Detect which cell encompasses the target text, then output its (X, Y) center coordinate. 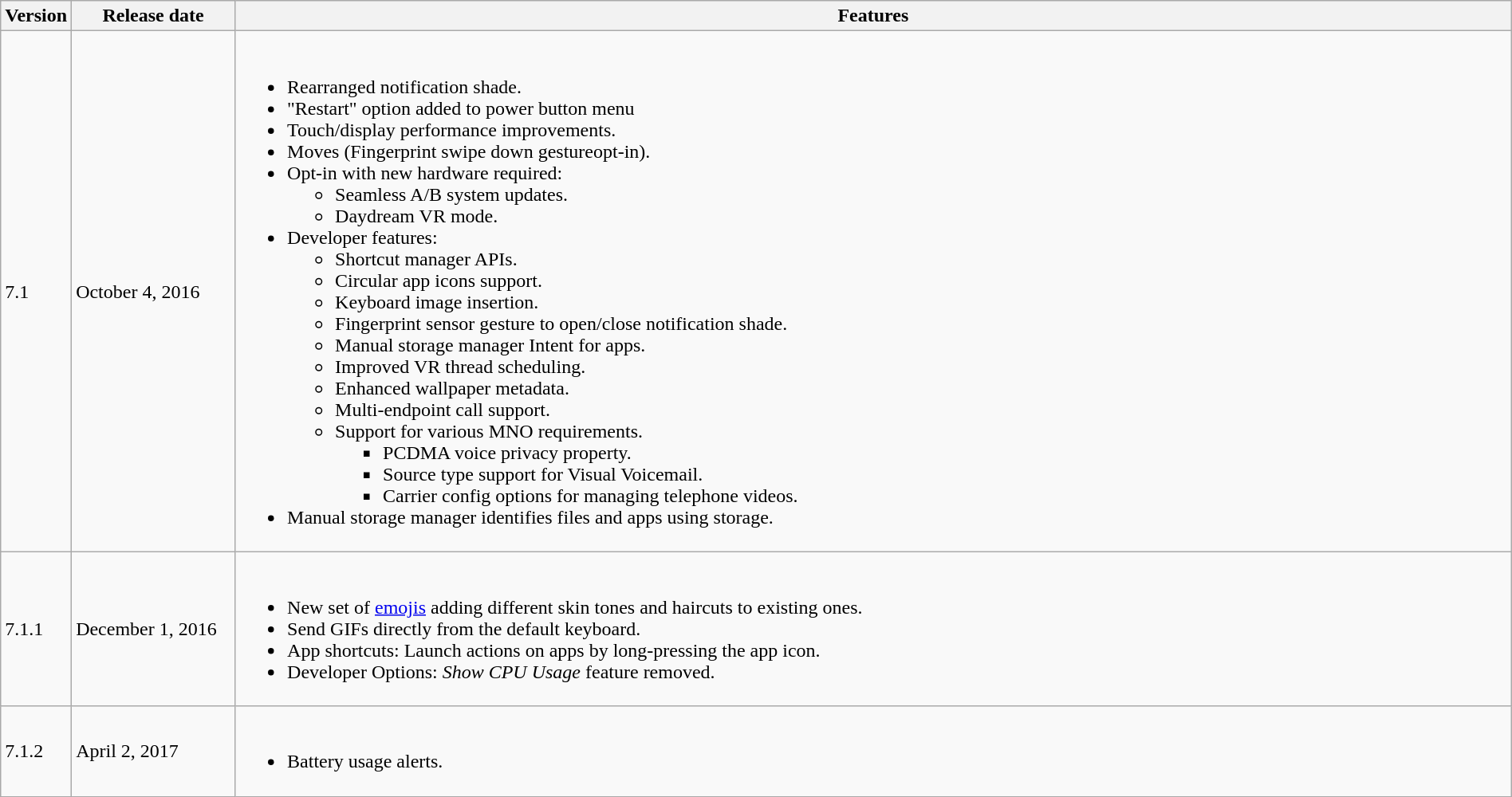
April 2, 2017 (153, 751)
Features (874, 16)
7.1 (37, 292)
Release date (153, 16)
7.1.1 (37, 629)
October 4, 2016 (153, 292)
Battery usage alerts. (874, 751)
7.1.2 (37, 751)
Version (37, 16)
December 1, 2016 (153, 629)
